From the cell containing the given text, extract its center point as [x, y] coordinate. 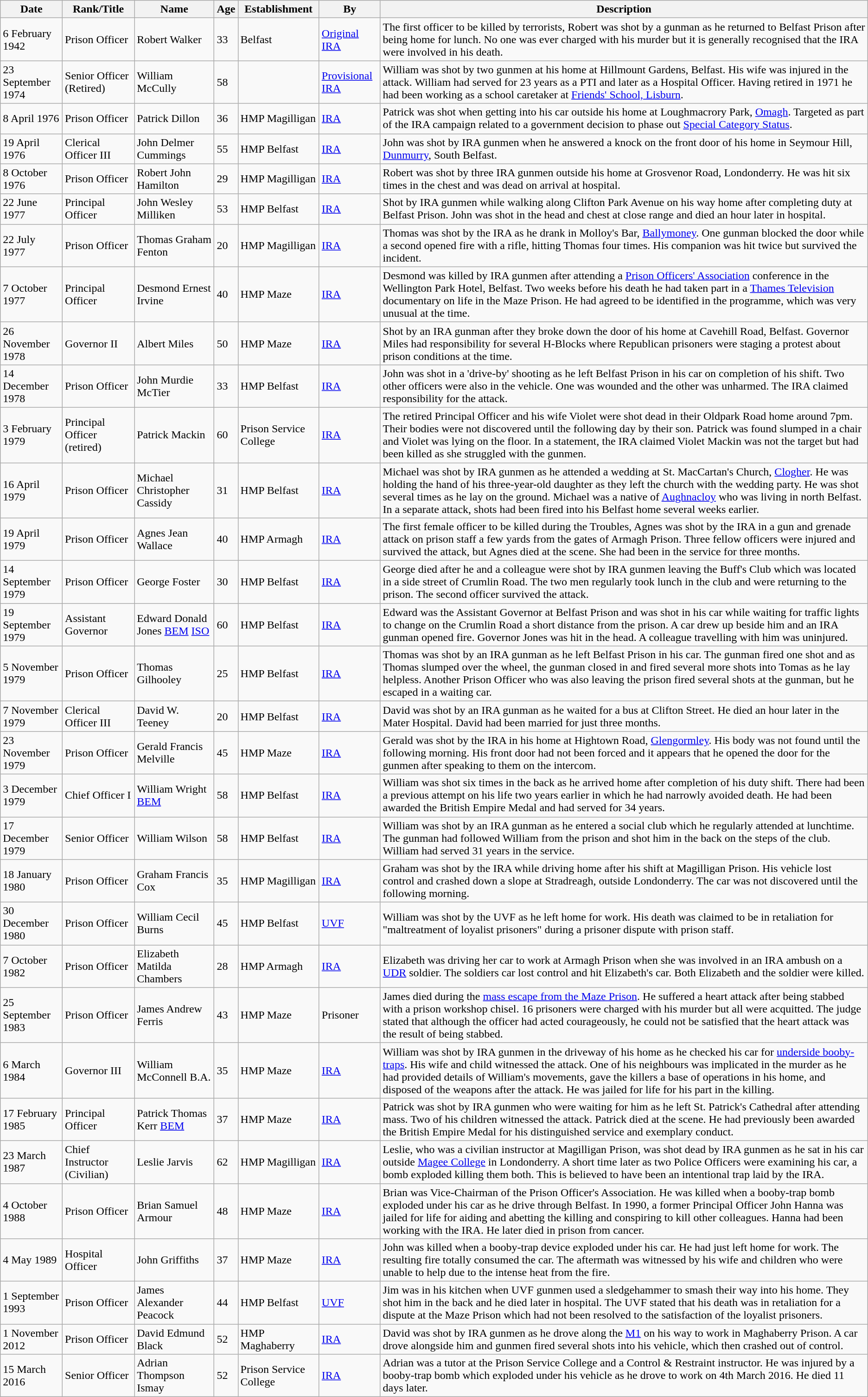
19 April 1979 [32, 539]
James Andrew Ferris [174, 1015]
15 March 2016 [32, 1376]
7 October 1977 [32, 294]
30 December 1980 [32, 923]
1 September 1993 [32, 1303]
William Wright BEM [174, 795]
James Alexander Peacock [174, 1303]
25 September 1983 [32, 1015]
William McCully [174, 82]
Elizabeth Matilda Chambers [174, 966]
36 [226, 119]
7 November 1979 [32, 716]
Patrick Mackin [174, 435]
Michael Christopher Cassidy [174, 491]
Albert Miles [174, 343]
4 October 1988 [32, 1211]
43 [226, 1015]
George Foster [174, 582]
Assistant Governor [98, 625]
Chief Officer I [98, 795]
5 November 1979 [32, 673]
Principal Officer (retired) [98, 435]
53 [226, 209]
26 November 1978 [32, 343]
Leslie Jarvis [174, 1162]
Graham Francis Cox [174, 881]
23 September 1974 [32, 82]
6 March 1984 [32, 1070]
Hospital Officer [98, 1260]
John Delmer Cummings [174, 148]
Establishment [278, 9]
19 April 1976 [32, 148]
3 February 1979 [32, 435]
44 [226, 1303]
Rank/Title [98, 9]
48 [226, 1211]
Adrian Thompson Ismay [174, 1376]
Senior Officer (Retired) [98, 82]
John Wesley Milliken [174, 209]
Thomas Graham Fenton [174, 245]
Gerald Francis Melville [174, 753]
Patrick Thomas Kerr BEM [174, 1119]
Robert Walker [174, 39]
David Edmund Black [174, 1339]
17 February 1985 [32, 1119]
14 December 1978 [32, 386]
30 [226, 582]
Name [174, 9]
25 [226, 673]
55 [226, 148]
William McConnell B.A. [174, 1070]
Edward Donald Jones BEM ISO [174, 625]
22 June 1977 [32, 209]
16 April 1979 [32, 491]
19 September 1979 [32, 625]
8 April 1976 [32, 119]
Thomas Gilhooley [174, 673]
8 October 1976 [32, 179]
Original IRA [350, 39]
Prisoner [350, 1015]
4 May 1989 [32, 1260]
HMP Maghaberry [278, 1339]
Provisional IRA [350, 82]
Belfast [278, 39]
William Wilson [174, 838]
1 November 2012 [32, 1339]
14 September 1979 [32, 582]
23 November 1979 [32, 753]
Age [226, 9]
17 December 1979 [32, 838]
Description [624, 9]
Governor III [98, 1070]
By [350, 9]
Agnes Jean Wallace [174, 539]
Patrick Dillon [174, 119]
62 [226, 1162]
John Griffiths [174, 1260]
Desmond Ernest Irvine [174, 294]
50 [226, 343]
Chief Instructor (Civilian) [98, 1162]
18 January 1980 [32, 881]
David W. Teeney [174, 716]
Date [32, 9]
Robert John Hamilton [174, 179]
Brian Samuel Armour [174, 1211]
3 December 1979 [32, 795]
John Murdie McTier [174, 386]
7 October 1982 [32, 966]
23 March 1987 [32, 1162]
29 [226, 179]
John was shot by IRA gunmen when he answered a knock on the front door of his home in Seymour Hill, Dunmurry, South Belfast. [624, 148]
31 [226, 491]
6 February 1942 [32, 39]
William Cecil Burns [174, 923]
Governor II [98, 343]
28 [226, 966]
22 July 1977 [32, 245]
